Identify which cell holds the provided text, then report its (x, y) central coordinate. 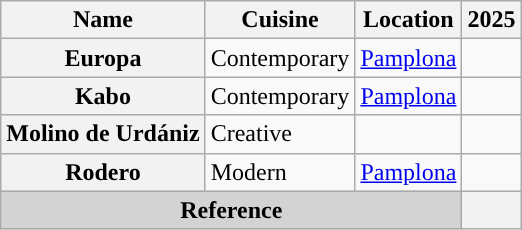
Creative (280, 134)
Rodero (103, 172)
Modern (280, 172)
Location (408, 20)
Reference (232, 210)
Europa (103, 58)
Kabo (103, 96)
Cuisine (280, 20)
Name (103, 20)
Molino de Urdániz (103, 134)
2025 (492, 20)
